Return the (X, Y) coordinate for the center point of the cell that contains the specified text.  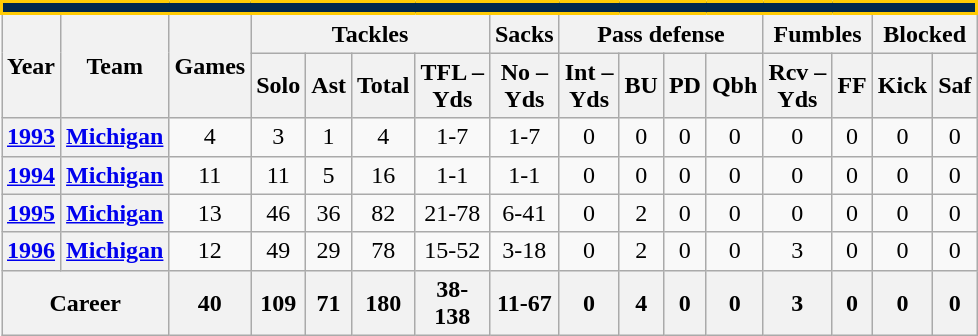
Tackles (370, 34)
Games (210, 66)
1996 (32, 251)
Team (115, 66)
Fumbles (818, 34)
78 (383, 251)
TFL – Yds (452, 86)
40 (210, 302)
109 (278, 302)
38-138 (452, 302)
12 (210, 251)
Career (86, 302)
Sacks (524, 34)
Total (383, 86)
Kick (902, 86)
1993 (32, 137)
PD (684, 86)
5 (329, 175)
Qbh (734, 86)
29 (329, 251)
49 (278, 251)
82 (383, 213)
Year (32, 66)
6-41 (524, 213)
46 (278, 213)
71 (329, 302)
FF (852, 86)
3-18 (524, 251)
1 (329, 137)
Solo (278, 86)
180 (383, 302)
13 (210, 213)
Blocked (924, 34)
11-67 (524, 302)
1995 (32, 213)
BU (641, 86)
Ast (329, 86)
21-78 (452, 213)
16 (383, 175)
1994 (32, 175)
Saf (955, 86)
15-52 (452, 251)
Rcv – Yds (798, 86)
Int – Yds (589, 86)
Pass defense (661, 34)
36 (329, 213)
No – Yds (524, 86)
